Search for the cell housing the specified text and yield its (X, Y) center coordinate. 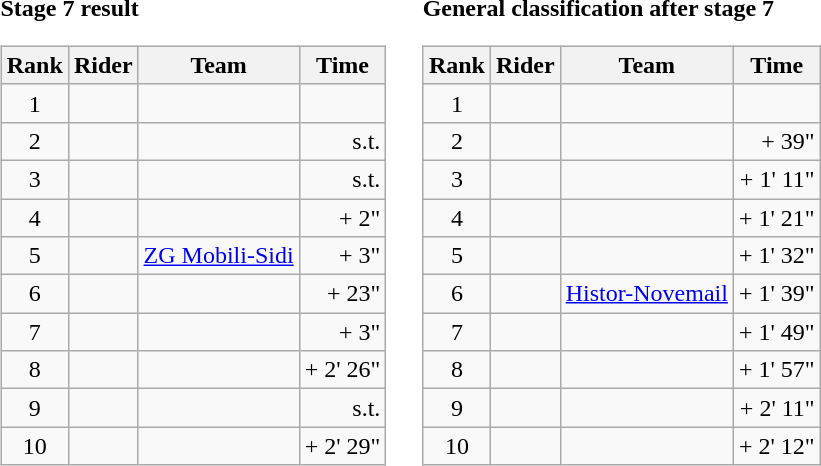
+ 2' 26" (342, 370)
+ 1' 21" (776, 217)
+ 1' 57" (776, 370)
+ 23" (342, 294)
ZG Mobili-Sidi (218, 256)
+ 2" (342, 217)
+ 1' 32" (776, 256)
Histor-Novemail (646, 294)
+ 1' 11" (776, 179)
+ 2' 11" (776, 408)
+ 1' 39" (776, 294)
+ 39" (776, 141)
+ 1' 49" (776, 332)
+ 2' 12" (776, 446)
+ 2' 29" (342, 446)
